Return [x, y] of the center of cell containing provided text 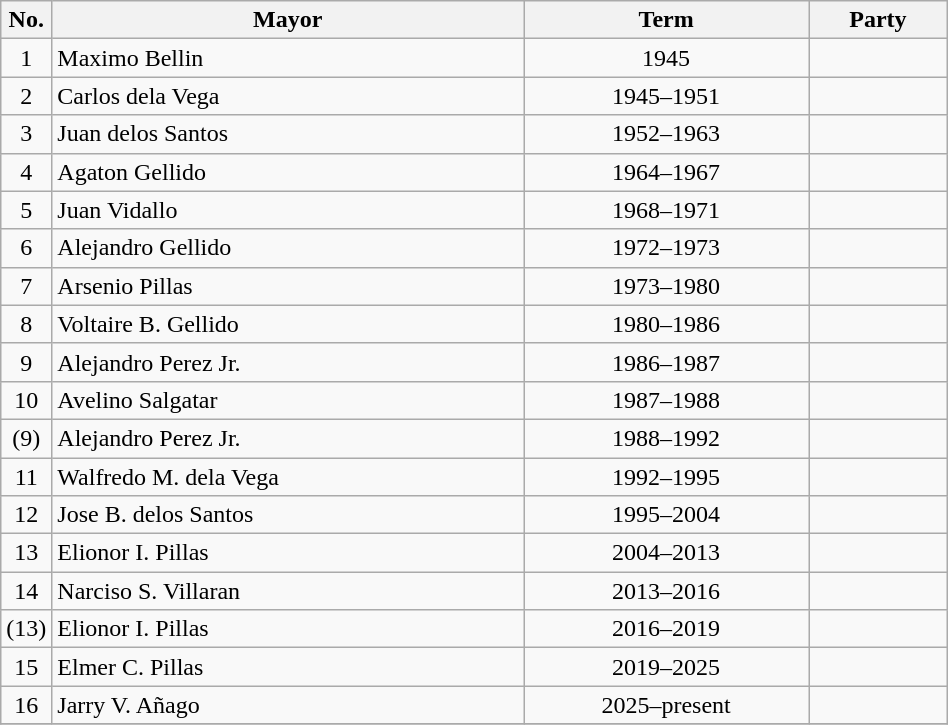
Maximo Bellin [288, 58]
1992–1995 [666, 477]
10 [26, 400]
1986–1987 [666, 362]
Elmer C. Pillas [288, 667]
1968–1971 [666, 210]
2019–2025 [666, 667]
1945–1951 [666, 96]
No. [26, 20]
13 [26, 553]
1952–1963 [666, 134]
2 [26, 96]
9 [26, 362]
Party [878, 20]
(13) [26, 629]
Mayor [288, 20]
(9) [26, 438]
Juan delos Santos [288, 134]
1945 [666, 58]
Avelino Salgatar [288, 400]
11 [26, 477]
6 [26, 248]
1987–1988 [666, 400]
Jose B. delos Santos [288, 515]
5 [26, 210]
1973–1980 [666, 286]
16 [26, 705]
1964–1967 [666, 172]
Walfredo M. dela Vega [288, 477]
1980–1986 [666, 324]
Arsenio Pillas [288, 286]
Jarry V. Añago [288, 705]
Alejandro Gellido [288, 248]
1988–1992 [666, 438]
Juan Vidallo [288, 210]
1 [26, 58]
2016–2019 [666, 629]
Agaton Gellido [288, 172]
1972–1973 [666, 248]
2004–2013 [666, 553]
12 [26, 515]
Voltaire B. Gellido [288, 324]
4 [26, 172]
2025–present [666, 705]
15 [26, 667]
14 [26, 591]
2013–2016 [666, 591]
Narciso S. Villaran [288, 591]
1995–2004 [666, 515]
7 [26, 286]
8 [26, 324]
Term [666, 20]
Carlos dela Vega [288, 96]
3 [26, 134]
